Output the (X, Y) coordinate of the center of the cell containing the given text.  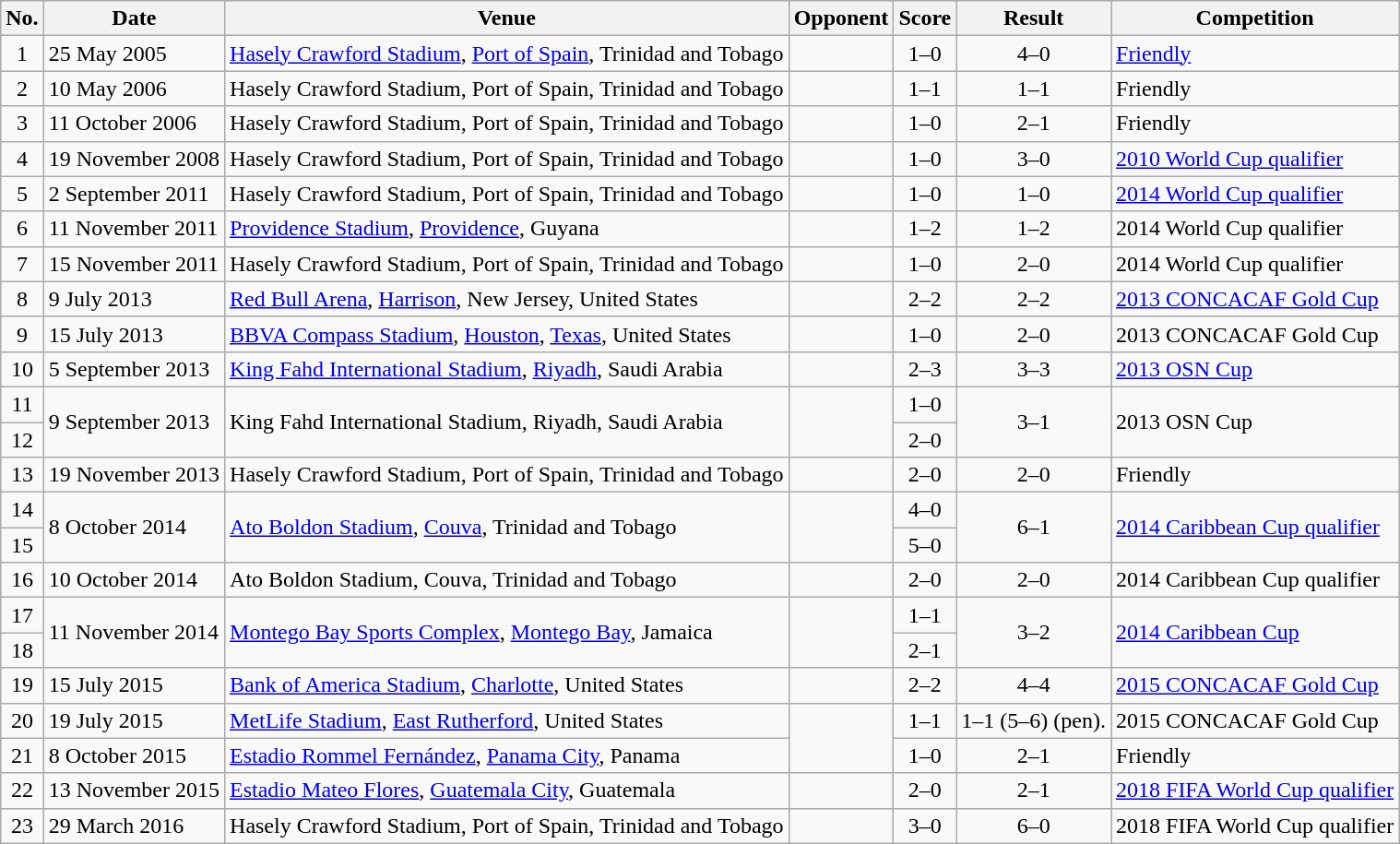
13 (22, 475)
Providence Stadium, Providence, Guyana (507, 229)
3–2 (1034, 633)
15 July 2013 (134, 334)
Result (1034, 18)
BBVA Compass Stadium, Houston, Texas, United States (507, 334)
Montego Bay Sports Complex, Montego Bay, Jamaica (507, 633)
16 (22, 580)
21 (22, 755)
7 (22, 264)
17 (22, 615)
4–4 (1034, 685)
3 (22, 124)
5 (22, 194)
10 October 2014 (134, 580)
1 (22, 53)
8 October 2014 (134, 528)
2014 Caribbean Cup (1254, 633)
No. (22, 18)
10 May 2006 (134, 89)
5 September 2013 (134, 369)
Red Bull Arena, Harrison, New Jersey, United States (507, 299)
3–3 (1034, 369)
19 (22, 685)
11 November 2014 (134, 633)
2 (22, 89)
19 November 2008 (134, 159)
4 (22, 159)
Date (134, 18)
10 (22, 369)
22 (22, 791)
6–1 (1034, 528)
15 July 2015 (134, 685)
1–1 (5–6) (pen). (1034, 720)
9 September 2013 (134, 422)
19 November 2013 (134, 475)
Opponent (841, 18)
23 (22, 826)
8 (22, 299)
Estadio Rommel Fernández, Panama City, Panama (507, 755)
2 September 2011 (134, 194)
15 (22, 545)
Venue (507, 18)
20 (22, 720)
Score (925, 18)
11 October 2006 (134, 124)
12 (22, 440)
3–1 (1034, 422)
Estadio Mateo Flores, Guatemala City, Guatemala (507, 791)
Competition (1254, 18)
MetLife Stadium, East Rutherford, United States (507, 720)
15 November 2011 (134, 264)
13 November 2015 (134, 791)
9 July 2013 (134, 299)
6 (22, 229)
6–0 (1034, 826)
19 July 2015 (134, 720)
29 March 2016 (134, 826)
2010 World Cup qualifier (1254, 159)
Bank of America Stadium, Charlotte, United States (507, 685)
14 (22, 510)
11 (22, 404)
5–0 (925, 545)
8 October 2015 (134, 755)
11 November 2011 (134, 229)
2–3 (925, 369)
25 May 2005 (134, 53)
18 (22, 650)
9 (22, 334)
